Scan for the cell matching the given text and deliver its [X, Y] coordinate at center. 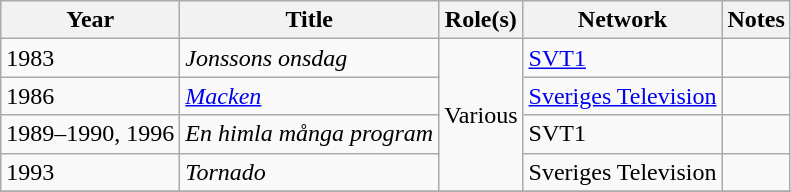
Jonssons onsdag [310, 58]
1983 [90, 58]
Title [310, 20]
1986 [90, 96]
En himla många program [310, 134]
Year [90, 20]
Macken [310, 96]
1993 [90, 172]
Various [481, 115]
Role(s) [481, 20]
Notes [756, 20]
1989–1990, 1996 [90, 134]
Network [622, 20]
Tornado [310, 172]
